Determine the [x, y] coordinate at the center of the cell enclosing the given text.  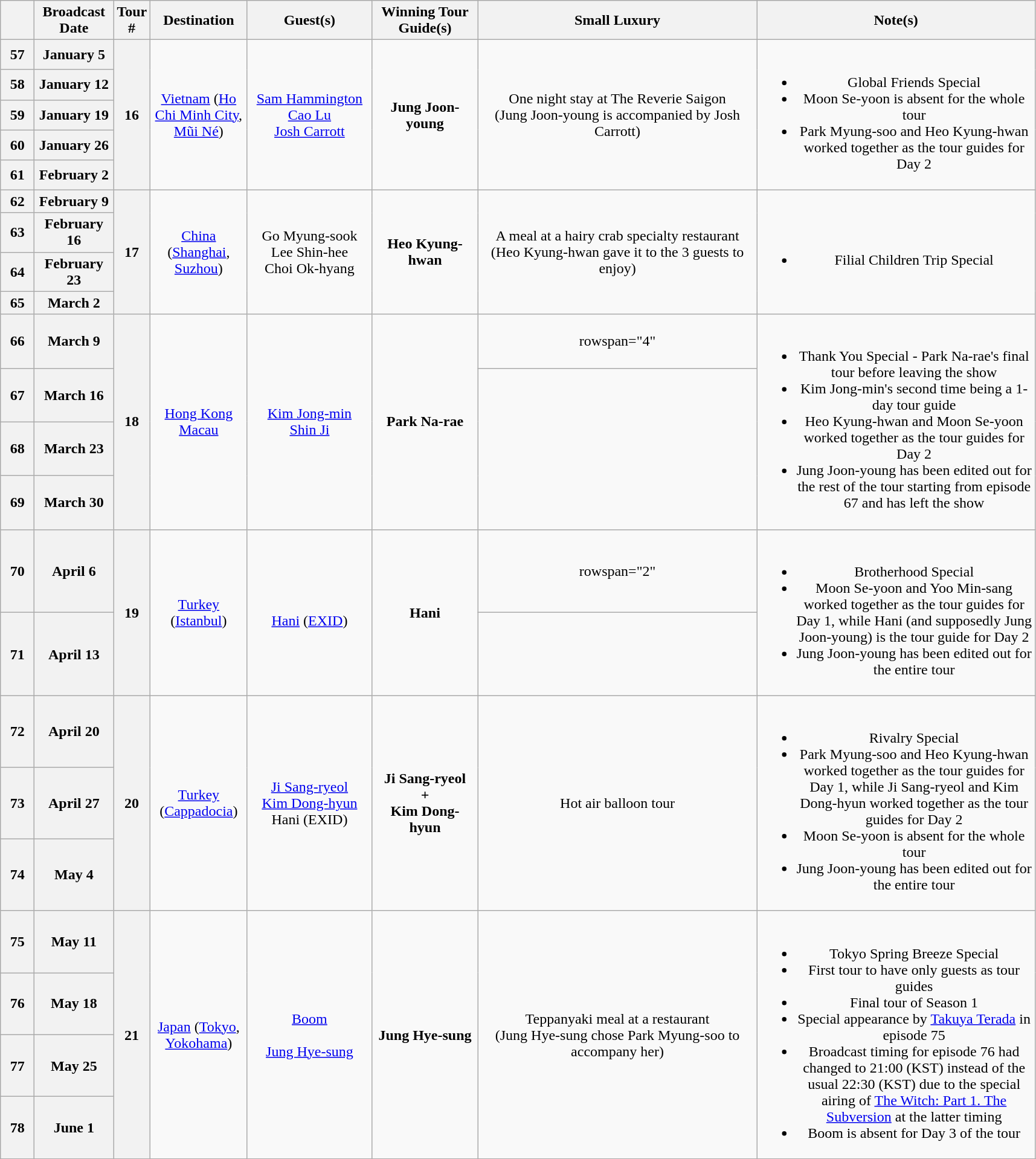
Japan (Tokyo, Yokohama) [198, 1035]
April 6 [74, 571]
Jung Joon-young [425, 115]
Turkey (Cappadocia) [198, 803]
63 [18, 232]
One night stay at The Reverie Saigon(Jung Joon-young is accompanied by Josh Carrott) [617, 115]
Hani (EXID) [309, 613]
A meal at a hairy crab specialty restaurant(Heo Kyung-hwan gave it to the 3 guests to enjoy) [617, 252]
March 30 [74, 503]
Hot air balloon tour [617, 803]
61 [18, 175]
May 25 [74, 1066]
Teppanyaki meal at a restaurant(Jung Hye-sung chose Park Myung-soo to accompany her) [617, 1035]
May 11 [74, 941]
70 [18, 571]
March 2 [74, 303]
April 13 [74, 654]
64 [18, 272]
April 27 [74, 804]
May 4 [74, 875]
18 [132, 422]
Jung Hye-sung [425, 1035]
Vietnam (Ho Chi Minh City, Mũi Né) [198, 115]
Destination [198, 21]
Go Myung-sookLee Shin-heeChoi Ok-hyang [309, 252]
May 18 [74, 1004]
57 [18, 55]
Filial Children Trip Special [896, 252]
February 2 [74, 175]
17 [132, 252]
Sam HammingtonCao LuJosh Carrott [309, 115]
Guest(s) [309, 21]
Tour # [132, 21]
Hong KongMacau [198, 422]
Kim Jong-minShin Ji [309, 422]
April 20 [74, 731]
China (Shanghai, Suzhou) [198, 252]
77 [18, 1066]
73 [18, 804]
65 [18, 303]
Winning Tour Guide(s) [425, 21]
rowspan="4" [617, 341]
Turkey (Istanbul) [198, 613]
68 [18, 448]
72 [18, 731]
21 [132, 1035]
75 [18, 941]
March 23 [74, 448]
rowspan="2" [617, 571]
Park Na-rae [425, 422]
February 9 [74, 201]
78 [18, 1128]
60 [18, 145]
69 [18, 503]
Ji Sang-ryeolKim Dong-hyunHani (EXID) [309, 803]
March 9 [74, 341]
March 16 [74, 395]
January 19 [74, 115]
Broadcast Date [74, 21]
16 [132, 115]
67 [18, 395]
20 [132, 803]
59 [18, 115]
71 [18, 654]
June 1 [74, 1128]
February 16 [74, 232]
76 [18, 1004]
62 [18, 201]
January 5 [74, 55]
BoomJung Hye-sung [309, 1035]
19 [132, 613]
January 12 [74, 85]
Small Luxury [617, 21]
January 26 [74, 145]
74 [18, 875]
Hani [425, 613]
Ji Sang-ryeol+Kim Dong-hyun [425, 803]
66 [18, 341]
58 [18, 85]
February 23 [74, 272]
Global Friends SpecialMoon Se-yoon is absent for the whole tourPark Myung-soo and Heo Kyung-hwan worked together as the tour guides for Day 2 [896, 115]
Note(s) [896, 21]
Heo Kyung-hwan [425, 252]
